Search for the cell housing the specified text and yield its (x, y) center coordinate. 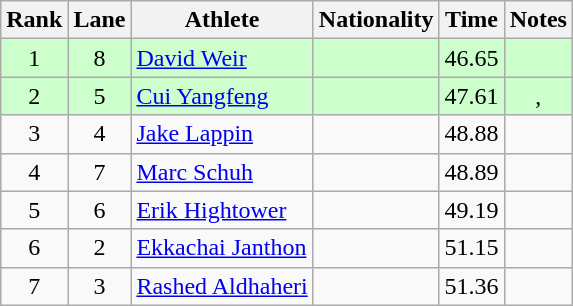
Ekkachai Janthon (222, 248)
Rashed Aldhaheri (222, 286)
Notes (538, 20)
Marc Schuh (222, 172)
49.19 (472, 210)
David Weir (222, 58)
8 (100, 58)
1 (34, 58)
48.88 (472, 134)
Time (472, 20)
, (538, 96)
Rank (34, 20)
Athlete (222, 20)
46.65 (472, 58)
51.36 (472, 286)
Nationality (376, 20)
48.89 (472, 172)
Cui Yangfeng (222, 96)
Lane (100, 20)
47.61 (472, 96)
51.15 (472, 248)
Jake Lappin (222, 134)
Erik Hightower (222, 210)
